Provide the (X, Y) coordinate of the cell's center where the given text is located.  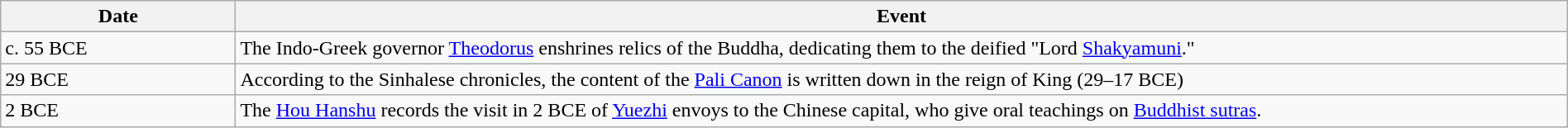
c. 55 BCE (118, 48)
29 BCE (118, 79)
The Hou Hanshu records the visit in 2 BCE of Yuezhi envoys to the Chinese capital, who give oral teachings on Buddhist sutras. (901, 111)
2 BCE (118, 111)
Event (901, 17)
The Indo-Greek governor Theodorus enshrines relics of the Buddha, dedicating them to the deified "Lord Shakyamuni." (901, 48)
Date (118, 17)
According to the Sinhalese chronicles, the content of the Pali Canon is written down in the reign of King (29–17 BCE) (901, 79)
